Extract the [x, y] coordinate from the center of the cell holding the provided text.  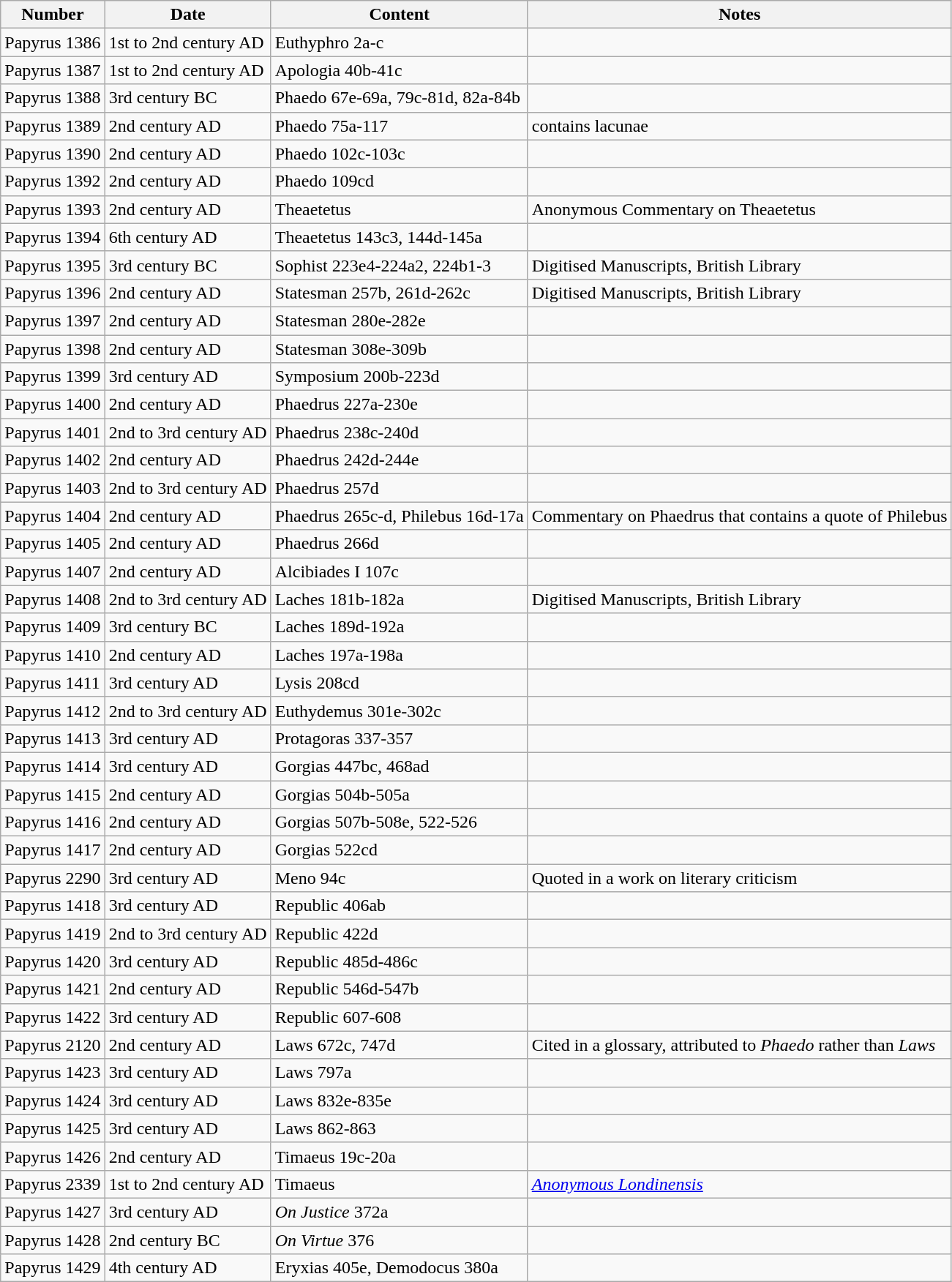
Euthydemus 301e-302c [400, 711]
Papyrus 2120 [53, 1045]
Papyrus 1393 [53, 209]
Laches 189d-192a [400, 627]
Papyrus 1424 [53, 1101]
Timaeus 19c-20a [400, 1156]
Papyrus 1422 [53, 1017]
Laches 197a-198a [400, 655]
Papyrus 1392 [53, 181]
Laws 862-863 [400, 1128]
Theaetetus [400, 209]
Euthyphro 2a-c [400, 42]
Date [187, 15]
Papyrus 1394 [53, 237]
Papyrus 1402 [53, 460]
Papyrus 1429 [53, 1268]
Papyrus 1420 [53, 961]
Republic 607-608 [400, 1017]
Papyrus 1412 [53, 711]
Republic 546d-547b [400, 989]
Papyrus 1417 [53, 850]
Papyrus 1414 [53, 766]
Republic 406ab [400, 906]
Papyrus 1400 [53, 405]
Gorgias 522cd [400, 850]
Statesman 280e-282e [400, 320]
Meno 94c [400, 878]
2nd century BC [187, 1240]
On Justice 372a [400, 1212]
Papyrus 1397 [53, 320]
Phaedrus 227a-230e [400, 405]
Papyrus 1418 [53, 906]
Papyrus 1398 [53, 349]
Papyrus 1415 [53, 794]
Papyrus 1413 [53, 738]
Papyrus 1386 [53, 42]
Papyrus 1390 [53, 154]
Phaedo 75a-117 [400, 126]
Quoted in a work on literary criticism [739, 878]
Papyrus 1427 [53, 1212]
Laches 181b-182a [400, 599]
Laws 797a [400, 1073]
Papyrus 1419 [53, 934]
Theaetetus 143c3, 144d-145a [400, 237]
Alcibiades I 107c [400, 571]
Phaedo 109cd [400, 181]
Papyrus 1395 [53, 265]
4th century AD [187, 1268]
Content [400, 15]
Timaeus [400, 1184]
6th century AD [187, 237]
Papyrus 1416 [53, 822]
Gorgias 507b-508e, 522-526 [400, 822]
Republic 422d [400, 934]
Papyrus 1426 [53, 1156]
Papyrus 2290 [53, 878]
Statesman 257b, 261d-262c [400, 293]
Eryxias 405e, Demodocus 380a [400, 1268]
Phaedrus 265c-d, Philebus 16d-17a [400, 516]
Sophist 223e4-224a2, 224b1-3 [400, 265]
Papyrus 1410 [53, 655]
Papyrus 1425 [53, 1128]
Papyrus 1396 [53, 293]
Cited in a glossary, attributed to Phaedo rather than Laws [739, 1045]
Papyrus 1403 [53, 488]
Lysis 208cd [400, 683]
Papyrus 1407 [53, 571]
Phaedrus 257d [400, 488]
Papyrus 1423 [53, 1073]
Republic 485d-486c [400, 961]
Papyrus 1409 [53, 627]
Commentary on Phaedrus that contains a quote of Philebus [739, 516]
Phaedo 102c-103c [400, 154]
Papyrus 1428 [53, 1240]
Papyrus 2339 [53, 1184]
Gorgias 447bc, 468ad [400, 766]
Laws 672c, 747d [400, 1045]
Number [53, 15]
Papyrus 1411 [53, 683]
Phaedrus 266d [400, 544]
Papyrus 1388 [53, 98]
Papyrus 1389 [53, 126]
Protagoras 337-357 [400, 738]
contains lacunae [739, 126]
Phaedrus 238c-240d [400, 432]
Papyrus 1408 [53, 599]
Notes [739, 15]
Papyrus 1399 [53, 377]
Anonymous Commentary on Theaetetus [739, 209]
Gorgias 504b-505a [400, 794]
Apologia 40b-41c [400, 70]
Papyrus 1404 [53, 516]
On Virtue 376 [400, 1240]
Anonymous Londinensis [739, 1184]
Phaedrus 242d-244e [400, 460]
Symposium 200b-223d [400, 377]
Papyrus 1401 [53, 432]
Laws 832e-835e [400, 1101]
Statesman 308e-309b [400, 349]
Papyrus 1387 [53, 70]
Phaedo 67e-69a, 79c-81d, 82a-84b [400, 98]
Papyrus 1405 [53, 544]
Papyrus 1421 [53, 989]
